From the cell containing the given text, extract its center point as [x, y] coordinate. 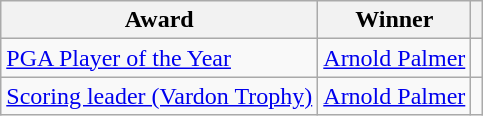
Winner [394, 20]
Scoring leader (Vardon Trophy) [160, 96]
Award [160, 20]
PGA Player of the Year [160, 58]
